Pinpoint the cell where the given text exists, returning its [X, Y] midpoint coordinate. 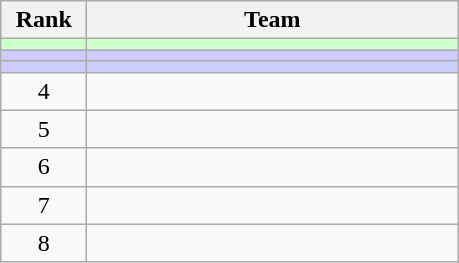
7 [44, 205]
6 [44, 167]
5 [44, 129]
4 [44, 91]
Rank [44, 20]
8 [44, 243]
Team [272, 20]
